Capture the cell that displays the provided text and extract its [x, y] central coordinate. 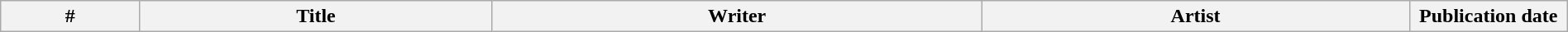
# [70, 16]
Artist [1196, 16]
Title [316, 16]
Writer [737, 16]
Publication date [1489, 16]
